Search for the cell housing the specified text and yield its (X, Y) center coordinate. 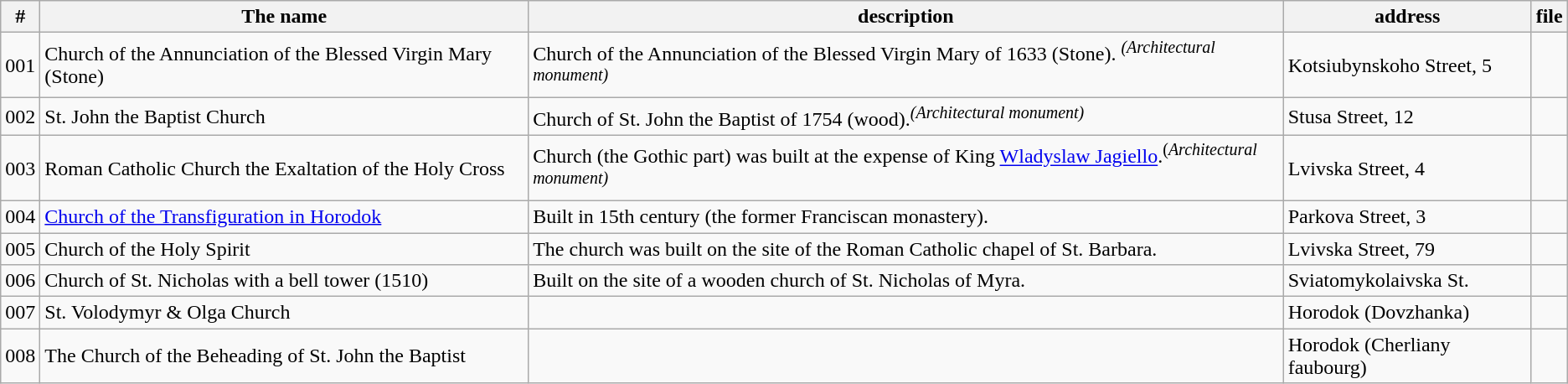
002 (20, 117)
Horodok (Dovzhanka) (1407, 313)
file (1550, 17)
Lvivska Street, 79 (1407, 249)
Church of the Annunciation of the Blessed Virgin Mary (Stone) (285, 65)
The Church of the Beheading of St. John the Baptist (285, 355)
Stusa Street, 12 (1407, 117)
Built on the site of a wooden church of St. Nicholas of Myra. (906, 281)
The church was built on the site of the Roman Catholic chapel of St. Barbara. (906, 249)
address (1407, 17)
007 (20, 313)
Kotsiubynskoho Street, 5 (1407, 65)
St. John the Baptist Church (285, 117)
Roman Catholic Church the Exaltation of the Holy Cross (285, 168)
Lvivska Street, 4 (1407, 168)
008 (20, 355)
005 (20, 249)
001 (20, 65)
003 (20, 168)
St. Volodymyr & Olga Church (285, 313)
Church of St. John the Baptist of 1754 (wood).(Architectural monument) (906, 117)
Church of the Holy Spirit (285, 249)
004 (20, 216)
Church (the Gothic part) was built at the expense of King Wladyslaw Jagiello.(Architectural monument) (906, 168)
Sviatomykolaivska St. (1407, 281)
006 (20, 281)
The name (285, 17)
Horodok (Cherliany faubourg) (1407, 355)
description (906, 17)
# (20, 17)
Built in 15th century (the former Franciscan monastery). (906, 216)
Church of St. Nicholas with a bell tower (1510) (285, 281)
Church of the Transfiguration in Horodok (285, 216)
Parkova Street, 3 (1407, 216)
Church of the Annunciation of the Blessed Virgin Mary of 1633 (Stone). (Architectural monument) (906, 65)
